Find where the given text appears and provide that cell's center as (x, y) coordinate. 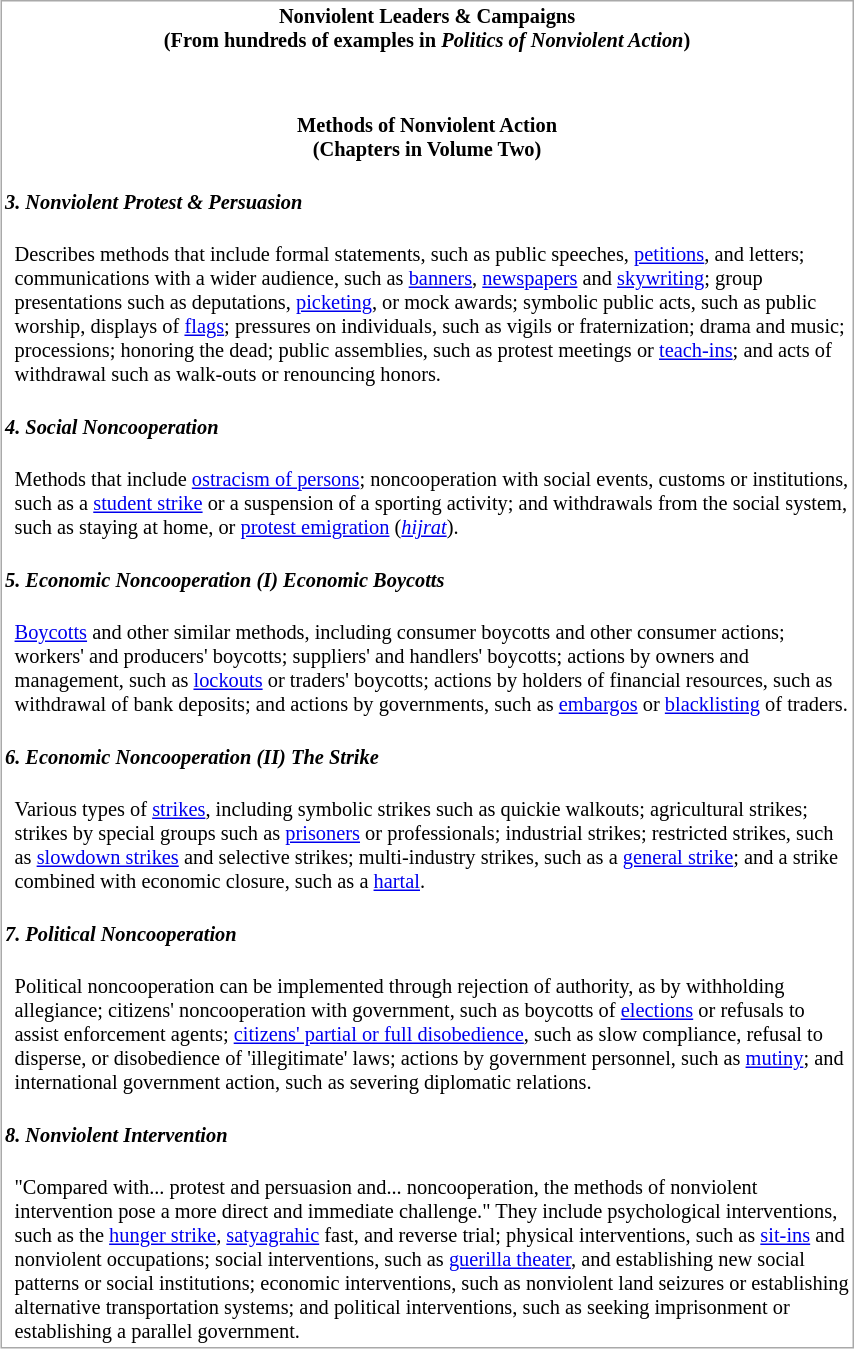
7. Political Noncooperation (426, 922)
Nonviolent Leaders & Campaigns(From hundreds of examples in Politics of Nonviolent Action) (426, 28)
4. Social Noncooperation (426, 416)
3. Nonviolent Protest & Persuasion (426, 190)
Methods of Nonviolent Action(Chapters in Volume Two) (426, 138)
8. Nonviolent Intervention (426, 1124)
6. Economic Noncooperation (II) The Strike (426, 746)
5. Economic Noncooperation (I) Economic Boycotts (426, 568)
